Provide the (x, y) coordinate of the cell's center where the given text is located.  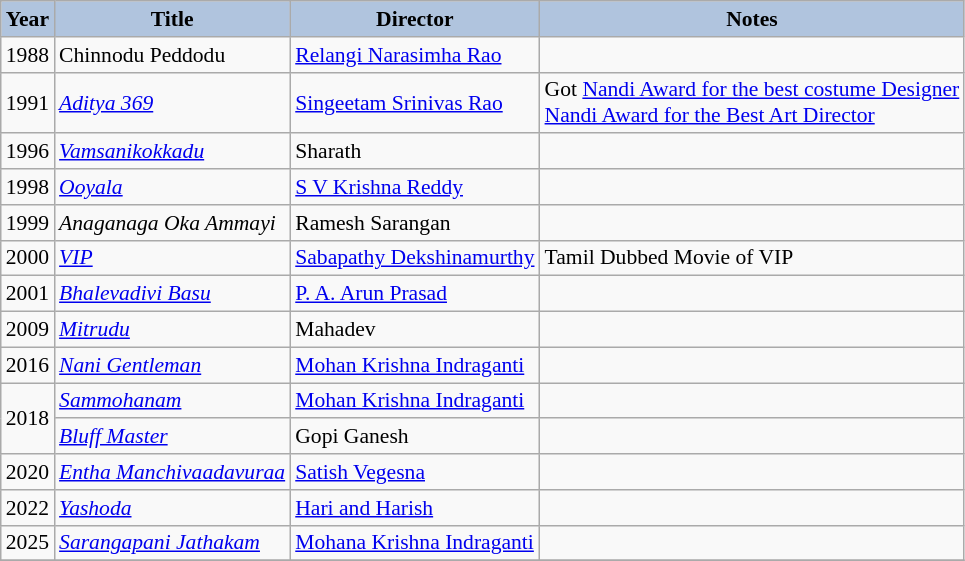
1991 (28, 102)
Sabapathy Dekshinamurthy (414, 258)
Notes (752, 19)
VIP (172, 258)
Vamsanikokkadu (172, 152)
Mohana Krishna Indraganti (414, 543)
Entha Manchivaadavuraa (172, 472)
2025 (28, 543)
Director (414, 19)
2001 (28, 294)
1999 (28, 223)
Hari and Harish (414, 508)
1996 (28, 152)
Yashoda (172, 508)
Mahadev (414, 330)
Year (28, 19)
2018 (28, 418)
Gopi Ganesh (414, 437)
Sharath (414, 152)
2020 (28, 472)
Relangi Narasimha Rao (414, 55)
Anaganaga Oka Ammayi (172, 223)
Satish Vegesna (414, 472)
Singeetam Srinivas Rao (414, 102)
2009 (28, 330)
Tamil Dubbed Movie of VIP (752, 258)
Mitrudu (172, 330)
Aditya 369 (172, 102)
Ooyala (172, 187)
1988 (28, 55)
P. A. Arun Prasad (414, 294)
2000 (28, 258)
Nani Gentleman (172, 365)
Bhalevadivi Basu (172, 294)
S V Krishna Reddy (414, 187)
Title (172, 19)
2016 (28, 365)
1998 (28, 187)
Chinnodu Peddodu (172, 55)
2022 (28, 508)
Sammohanam (172, 401)
Got Nandi Award for the best costume Designer Nandi Award for the Best Art Director (752, 102)
Sarangapani Jathakam (172, 543)
Ramesh Sarangan (414, 223)
Bluff Master (172, 437)
